Return (x, y) of the center of cell containing provided text 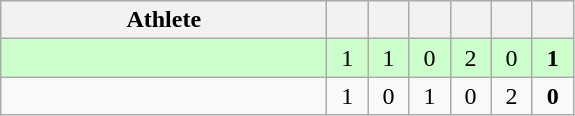
Athlete (164, 20)
